Return the (X, Y) coordinate for the center point of the cell that contains the specified text.  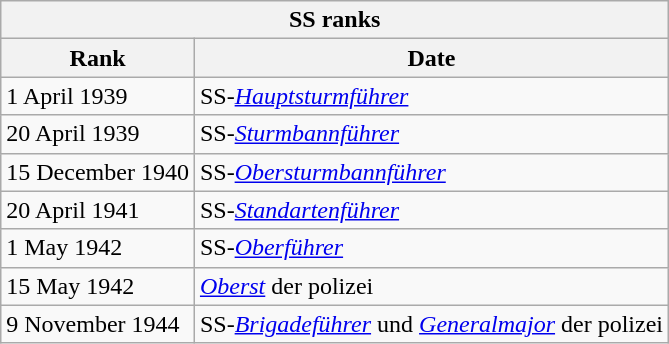
1 April 1939 (98, 96)
20 April 1939 (98, 134)
SS-Brigadeführer und Generalmajor der polizei (431, 324)
SS-Obersturmbannführer (431, 172)
SS-Standartenführer (431, 210)
SS-Oberführer (431, 248)
15 May 1942 (98, 286)
SS-Hauptsturmführer (431, 96)
1 May 1942 (98, 248)
20 April 1941 (98, 210)
Date (431, 58)
SS ranks (335, 20)
Rank (98, 58)
9 November 1944 (98, 324)
15 December 1940 (98, 172)
SS-Sturmbannführer (431, 134)
Oberst der polizei (431, 286)
